Extract the (X, Y) coordinate from the center of the cell holding the provided text.  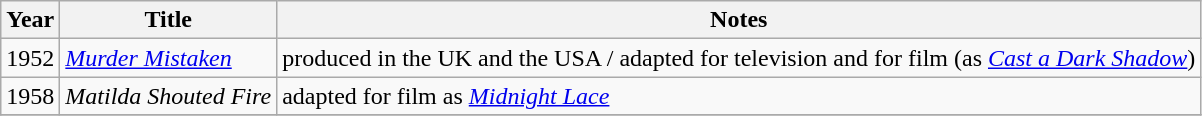
Notes (739, 20)
Year (30, 20)
produced in the UK and the USA / adapted for television and for film (as Cast a Dark Shadow) (739, 58)
Title (168, 20)
1958 (30, 96)
Matilda Shouted Fire (168, 96)
1952 (30, 58)
Murder Mistaken (168, 58)
adapted for film as Midnight Lace (739, 96)
